Detect which cell encompasses the target text, then output its (x, y) center coordinate. 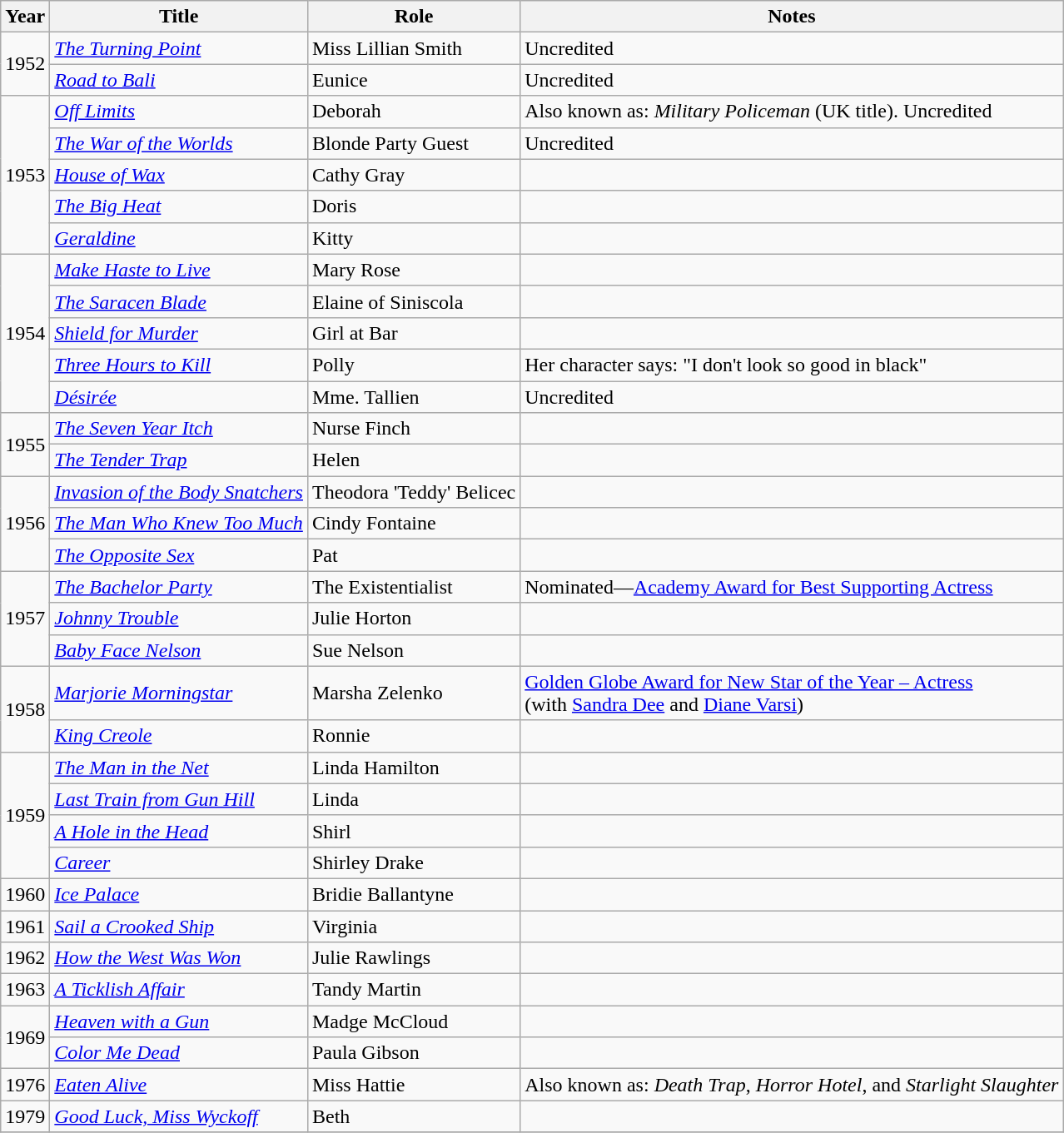
Good Luck, Miss Wyckoff (179, 1116)
Polly (413, 365)
Career (179, 862)
Year (25, 17)
Madge McCloud (413, 1021)
Ronnie (413, 736)
Désirée (179, 397)
Deborah (413, 112)
The Seven Year Itch (179, 429)
Beth (413, 1116)
Invasion of the Body Snatchers (179, 492)
Helen (413, 460)
Title (179, 17)
Sue Nelson (413, 650)
Paula Gibson (413, 1053)
Last Train from Gun Hill (179, 799)
Marjorie Morningstar (179, 693)
Eaten Alive (179, 1085)
1969 (25, 1037)
The Man in the Net (179, 768)
Make Haste to Live (179, 270)
Elaine of Siniscola (413, 301)
Doris (413, 206)
Pat (413, 555)
A Hole in the Head (179, 831)
Shirl (413, 831)
Golden Globe Award for New Star of the Year – Actress(with Sandra Dee and Diane Varsi) (792, 693)
How the West Was Won (179, 958)
Cathy Gray (413, 175)
Road to Bali (179, 80)
Theodora 'Teddy' Belicec (413, 492)
Her character says: "I don't look so good in black" (792, 365)
Kitty (413, 238)
Mary Rose (413, 270)
Julie Horton (413, 619)
Miss Hattie (413, 1085)
Notes (792, 17)
The War of the Worlds (179, 143)
1959 (25, 815)
1952 (25, 64)
Marsha Zelenko (413, 693)
Geraldine (179, 238)
Johnny Trouble (179, 619)
Eunice (413, 80)
1961 (25, 927)
1963 (25, 990)
Miss Lillian Smith (413, 48)
The Existentialist (413, 587)
The Bachelor Party (179, 587)
Nurse Finch (413, 429)
Linda Hamilton (413, 768)
1962 (25, 958)
Three Hours to Kill (179, 365)
Girl at Bar (413, 333)
A Ticklish Affair (179, 990)
Blonde Party Guest (413, 143)
Shirley Drake (413, 862)
1957 (25, 619)
Nominated—Academy Award for Best Supporting Actress (792, 587)
Virginia (413, 927)
House of Wax (179, 175)
The Saracen Blade (179, 301)
Cindy Fontaine (413, 524)
Linda (413, 799)
The Man Who Knew Too Much (179, 524)
1953 (25, 175)
Shield for Murder (179, 333)
Heaven with a Gun (179, 1021)
1979 (25, 1116)
1958 (25, 709)
King Creole (179, 736)
The Turning Point (179, 48)
The Big Heat (179, 206)
1960 (25, 894)
Off Limits (179, 112)
Mme. Tallien (413, 397)
The Tender Trap (179, 460)
Tandy Martin (413, 990)
Color Me Dead (179, 1053)
Bridie Ballantyne (413, 894)
Ice Palace (179, 894)
1956 (25, 524)
Also known as: Death Trap, Horror Hotel, and Starlight Slaughter (792, 1085)
Also known as: Military Policeman (UK title). Uncredited (792, 112)
1954 (25, 333)
Julie Rawlings (413, 958)
Baby Face Nelson (179, 650)
Sail a Crooked Ship (179, 927)
Role (413, 17)
1955 (25, 445)
1976 (25, 1085)
The Opposite Sex (179, 555)
